Scan for the cell matching the given text and deliver its (x, y) coordinate at center. 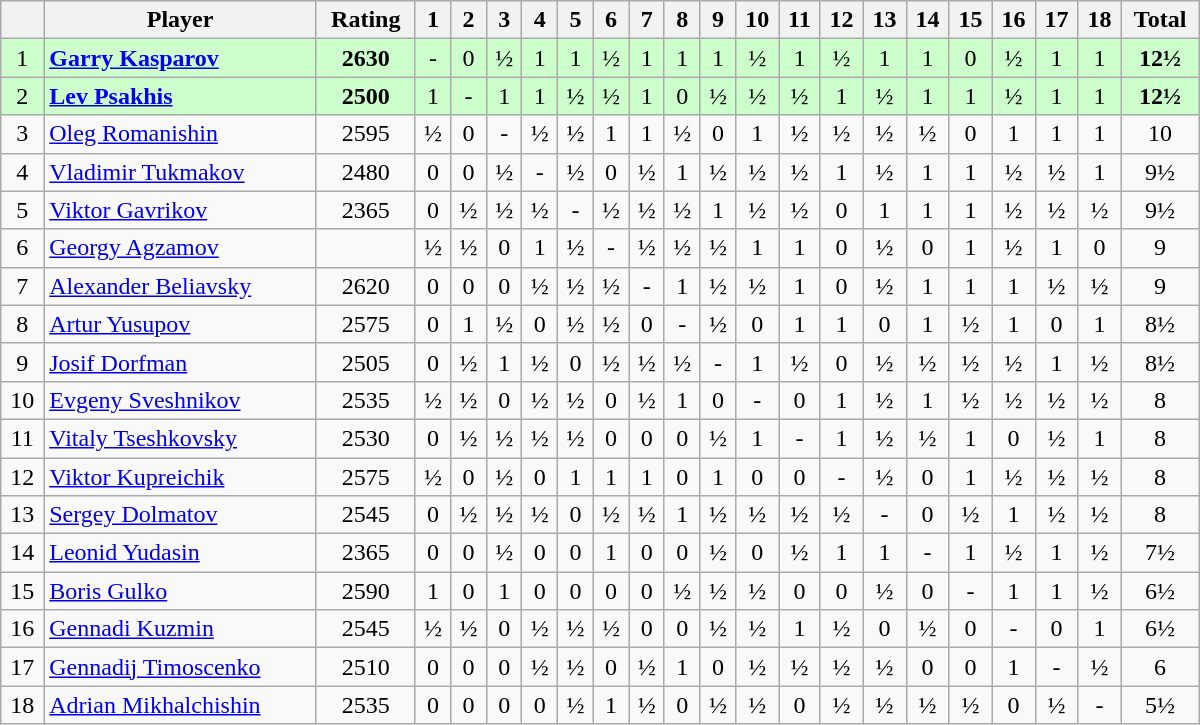
2500 (366, 96)
Viktor Kupreichik (180, 477)
Artur Yusupov (180, 324)
Rating (366, 20)
2480 (366, 172)
Gennadi Kuzmin (180, 629)
2505 (366, 362)
Evgeny Sveshnikov (180, 400)
2510 (366, 667)
Player (180, 20)
Vitaly Tseshkovsky (180, 438)
7½ (1160, 553)
2590 (366, 591)
2530 (366, 438)
2630 (366, 58)
Vladimir Tukmakov (180, 172)
Boris Gulko (180, 591)
5½ (1160, 705)
Gennadij Timoscenko (180, 667)
Oleg Romanishin (180, 134)
Total (1160, 20)
Georgy Agzamov (180, 248)
Adrian Mikhalchishin (180, 705)
Leonid Yudasin (180, 553)
Josif Dorfman (180, 362)
Sergey Dolmatov (180, 515)
Alexander Beliavsky (180, 286)
2595 (366, 134)
Viktor Gavrikov (180, 210)
2620 (366, 286)
Garry Kasparov (180, 58)
Lev Psakhis (180, 96)
